Locate the cell with the specified text and output its [x, y] center coordinate. 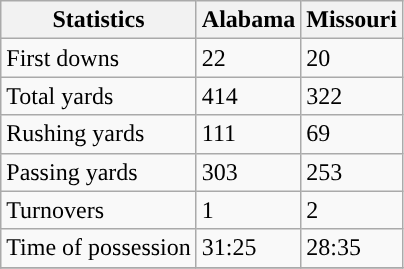
20 [352, 58]
414 [248, 96]
111 [248, 134]
2 [352, 210]
253 [352, 172]
Statistics [99, 20]
22 [248, 58]
Total yards [99, 96]
Turnovers [99, 210]
Time of possession [99, 248]
Passing yards [99, 172]
Rushing yards [99, 134]
303 [248, 172]
322 [352, 96]
28:35 [352, 248]
First downs [99, 58]
69 [352, 134]
1 [248, 210]
Alabama [248, 20]
Missouri [352, 20]
31:25 [248, 248]
